Pinpoint the cell where the given text exists, returning its (X, Y) midpoint coordinate. 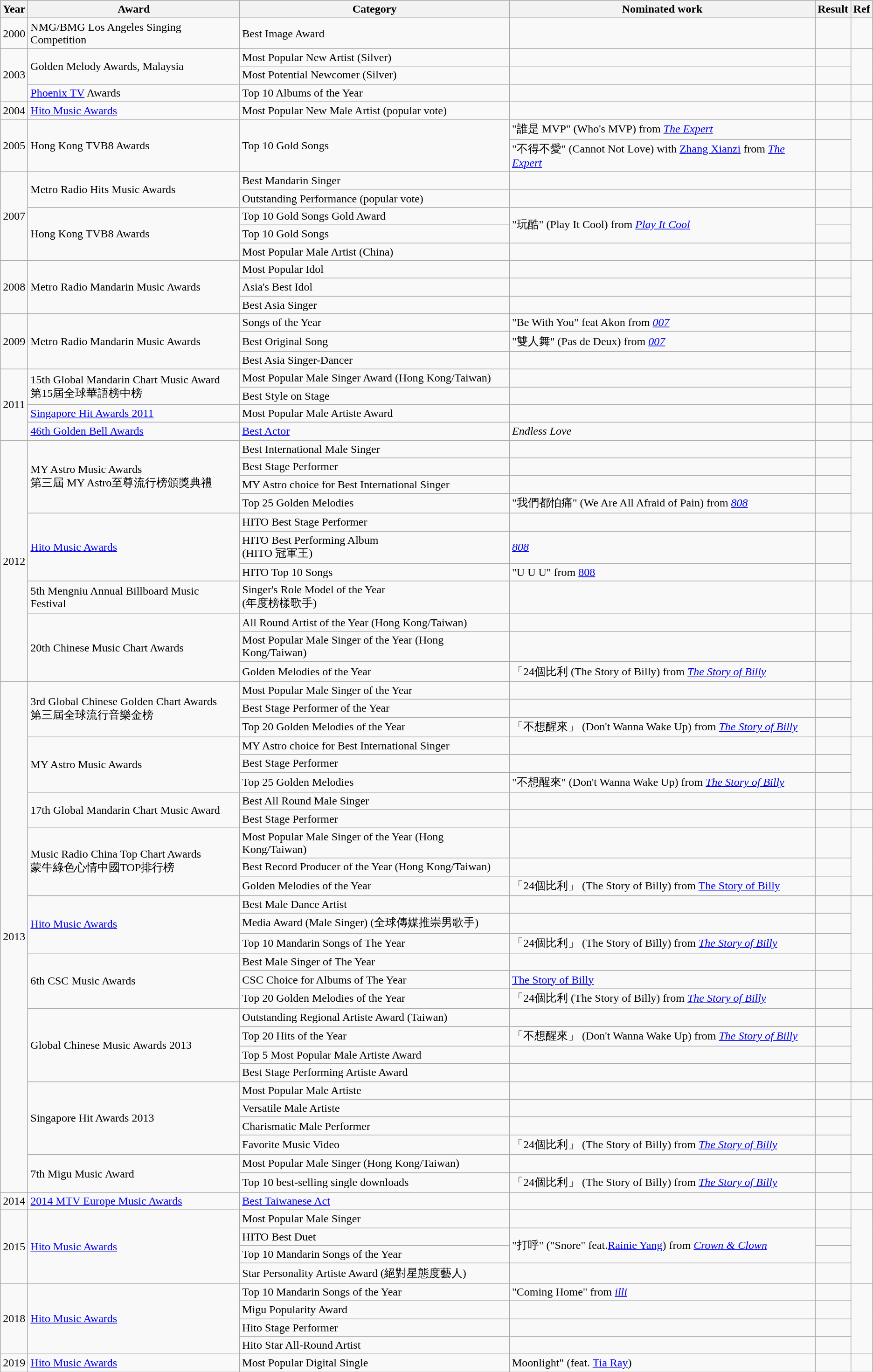
Outstanding Regional Artiste Award (Taiwan) (375, 1017)
Top 10 Mandarin Songs of The Year (375, 943)
Asia's Best Idol (375, 287)
2014 MTV Europe Music Awards (134, 1201)
HITO Best Stage Performer (375, 522)
Award (134, 9)
2018 (14, 1318)
Category (375, 9)
"我們都怕痛" (We Are All Afraid of Pain) from 808 (662, 504)
All Round Artist of the Year (Hong Kong/Taiwan) (375, 623)
Singer's Role Model of the Year(年度榜樣歌手) (375, 597)
Best Stage Performing Artiste Award (375, 1073)
HITO Top 10 Songs (375, 572)
Metro Radio Hits Music Awards (134, 189)
"U U U" from 808 (662, 572)
20th Chinese Music Chart Awards (134, 648)
Top 10 Gold Songs Gold Award (375, 216)
"Be With You" feat Akon from 007 (662, 323)
"打呼" ("Snore" feat.Rainie Yang) from Crown & Clown (662, 1246)
Result (833, 9)
Best Record Producer of the Year (Hong Kong/Taiwan) (375, 867)
Favorite Music Video (375, 1144)
Most Popular Male Artist (China) (375, 251)
Top 10 best-selling single downloads (375, 1183)
Top 10 Albums of the Year (375, 93)
Best Stage Performer of the Year (375, 708)
MY Astro Music Awards (134, 765)
Ref (862, 9)
Best Asia Singer (375, 305)
Charismatic Male Performer (375, 1126)
46th Golden Bell Awards (134, 431)
Most Popular Male Artiste (375, 1090)
Best Image Award (375, 34)
Best Style on Stage (375, 396)
808 (662, 547)
HITO Best Duet (375, 1237)
Best Male Singer of The Year (375, 962)
NMG/BMG Los Angeles Singing Competition (134, 34)
Best Male Dance Artist (375, 905)
2003 (14, 75)
2013 (14, 936)
Golden Melody Awards, Malaysia (134, 66)
Best Original Song (375, 341)
Media Award (Male Singer) (全球傳媒推崇男歌手) (375, 923)
"Coming Home" from illi (662, 1292)
2009 (14, 341)
2004 (14, 111)
Moonlight" (feat. Tia Ray) (662, 1363)
Most Popular Male Singer (Hong Kong/Taiwan) (375, 1164)
5th Mengniu Annual Billboard Music Festival (134, 597)
Hito Stage Performer (375, 1328)
Best International Male Singer (375, 449)
"誰是 MVP" (Who's MVP) from The Expert (662, 130)
2014 (14, 1201)
"玩酷" (Play It Cool) from Play It Cool (662, 225)
Global Chinese Music Awards 2013 (134, 1045)
2019 (14, 1363)
Best All Round Male Singer (375, 801)
MY Astro Music Awards第三屆 MY Astro至尊流行榜頒獎典禮 (134, 477)
Most Popular Idol (375, 270)
"不想醒來" (Don't Wanna Wake Up) from The Story of Billy (662, 783)
Phoenix TV Awards (134, 93)
Top 5 Most Popular Male Artiste Award (375, 1055)
Best Mandarin Singer (375, 180)
3rd Global Chinese Golden Chart Awards第三屆全球流行音樂金榜 (134, 709)
Most Popular New Artist (Silver) (375, 57)
"雙人舞" (Pas de Deux) from 007 (662, 341)
Most Popular Male Singer (375, 1219)
"不得不愛" (Cannot Not Love) with Zhang Xianzi from The Expert (662, 156)
2007 (14, 216)
Singapore Hit Awards 2013 (134, 1118)
2000 (14, 34)
Hito Star All-Round Artist (375, 1345)
The Story of Billy (662, 980)
Most Potential Newcomer (Silver) (375, 75)
Endless Love (662, 431)
Nominated work (662, 9)
Year (14, 9)
2015 (14, 1247)
Best Asia Singer-Dancer (375, 360)
Songs of the Year (375, 323)
Outstanding Performance (popular vote) (375, 198)
CSC Choice for Albums of The Year (375, 980)
Star Personality Artiste Award (絕對星態度藝人) (375, 1273)
Most Popular Male Artiste Award (375, 414)
Music Radio China Top Chart Awards蒙牛綠色心情中國TOP排行榜 (134, 862)
2008 (14, 287)
17th Global Mandarin Chart Music Award (134, 810)
Most Popular Male Singer of the Year (375, 690)
2012 (14, 561)
Versatile Male Artiste (375, 1108)
Most Popular New Male Artist (popular vote) (375, 111)
15th Global Mandarin Chart Music Award第15屆全球華語榜中榜 (134, 387)
Best Actor (375, 431)
Best Taiwanese Act (375, 1201)
2005 (14, 146)
Migu Popularity Award (375, 1310)
Most Popular Male Singer Award (Hong Kong/Taiwan) (375, 378)
6th CSC Music Awards (134, 981)
HITO Best Performing Album (HITO 冠軍王) (375, 547)
Most Popular Digital Single (375, 1363)
7th Migu Music Award (134, 1173)
Top 20 Hits of the Year (375, 1036)
Singapore Hit Awards 2011 (134, 414)
2011 (14, 404)
